From the cell containing the given text, extract its center point as [x, y] coordinate. 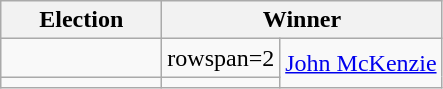
rowspan=2 [221, 58]
John McKenzie [361, 64]
Winner [302, 20]
Election [82, 20]
